Identify which cell holds the provided text, then report its (x, y) central coordinate. 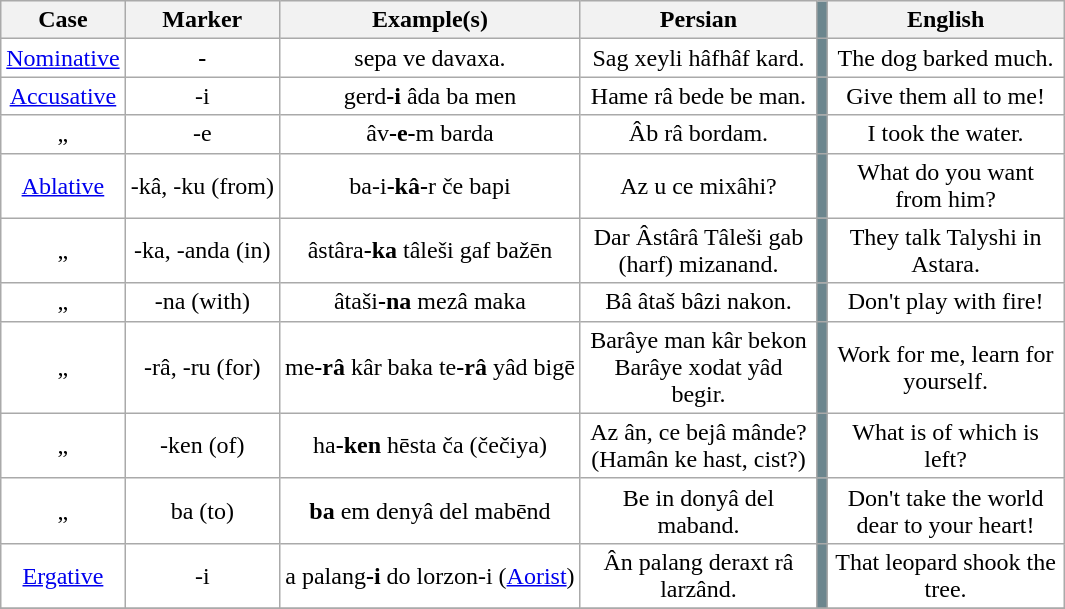
They talk Talyshi in Astara. (946, 250)
That leopard shook the tree. (946, 576)
âv-e-m barda (430, 134)
ba em denyâ del mabēnd (430, 510)
Be in donyâ del maband. (698, 510)
Az ân, ce bejâ mânde? (Hamân ke hast, cist?) (698, 446)
Don't take the world dear to your heart! (946, 510)
Case (63, 20)
Marker (202, 20)
Work for me, learn for yourself. (946, 367)
Ablative (63, 186)
Sag xeyli hâfhâf kard. (698, 58)
Âb râ bordam. (698, 134)
Ân palang deraxt râ larzând. (698, 576)
-kâ, -ku (from) (202, 186)
Don't play with fire! (946, 302)
ba (to) (202, 510)
âstâra-ka tâleši gaf bažēn (430, 250)
I took the water. (946, 134)
ba-i-kâ-r če bapi (430, 186)
What is of which is left? (946, 446)
âtaši-na mezâ maka (430, 302)
What do you want from him? (946, 186)
Nominative (63, 58)
Accusative (63, 96)
-ken (of) (202, 446)
gerd-i âda ba men (430, 96)
Bâ âtaš bâzi nakon. (698, 302)
-na (with) (202, 302)
-râ, -ru (for) (202, 367)
Az u ce mixâhi? (698, 186)
- (202, 58)
The dog barked much. (946, 58)
a palang-i do lorzon-i (Aorist) (430, 576)
sepa ve davaxa. (430, 58)
Persian (698, 20)
-e (202, 134)
Barâye man kâr bekon Barâye xodat yâd begir. (698, 367)
me-râ kâr baka te-râ yâd bigē (430, 367)
Give them all to me! (946, 96)
-ka, -anda (in) (202, 250)
Ergative (63, 576)
Hame râ bede be man. (698, 96)
Example(s) (430, 20)
Dar Âstârâ Tâleši gab (harf) mizanand. (698, 250)
English (946, 20)
ha-ken hēsta ča (čečiya) (430, 446)
